Detect which cell encompasses the target text, then output its (X, Y) center coordinate. 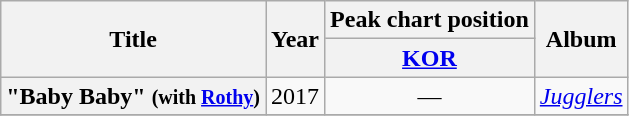
Year (296, 39)
"Baby Baby" (with Rothy) (134, 96)
— (430, 96)
Album (581, 39)
2017 (296, 96)
Peak chart position (430, 20)
Jugglers (581, 96)
KOR (430, 58)
Title (134, 39)
